For the text-containing cell, return its midpoint in (x, y) coordinate format. 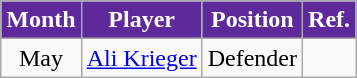
Position (252, 20)
May (41, 58)
Ali Krieger (142, 58)
Ref. (330, 20)
Defender (252, 58)
Player (142, 20)
Month (41, 20)
